Find where the given text appears and provide that cell's center as (x, y) coordinate. 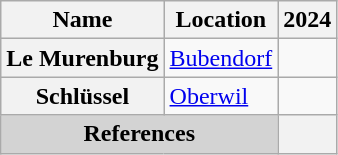
Location (221, 20)
2024 (308, 20)
Le Murenburg (82, 58)
References (140, 134)
Bubendorf (221, 58)
Name (82, 20)
Oberwil (221, 96)
Schlüssel (82, 96)
